Output the (X, Y) coordinate of the center of the cell containing the given text.  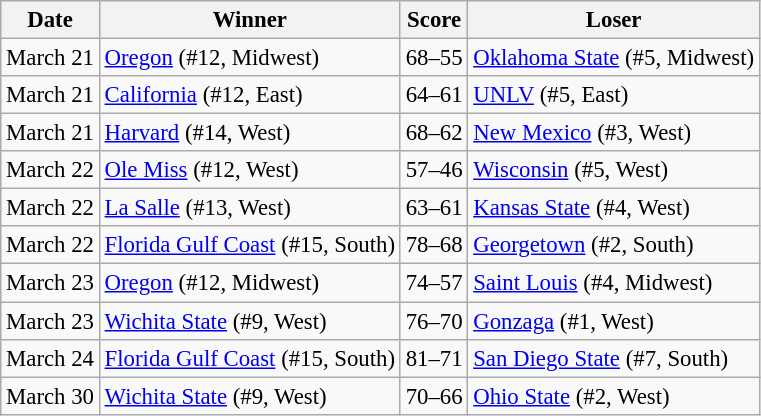
Wisconsin (#5, West) (614, 170)
74–57 (434, 283)
March 30 (50, 396)
63–61 (434, 208)
Ole Miss (#12, West) (250, 170)
68–62 (434, 133)
70–66 (434, 396)
UNLV (#5, East) (614, 95)
76–70 (434, 321)
New Mexico (#3, West) (614, 133)
March 24 (50, 358)
Harvard (#14, West) (250, 133)
Oklahoma State (#5, Midwest) (614, 58)
78–68 (434, 245)
Date (50, 20)
California (#12, East) (250, 95)
68–55 (434, 58)
San Diego State (#7, South) (614, 358)
64–61 (434, 95)
Gonzaga (#1, West) (614, 321)
Georgetown (#2, South) (614, 245)
Score (434, 20)
Kansas State (#4, West) (614, 208)
57–46 (434, 170)
La Salle (#13, West) (250, 208)
Loser (614, 20)
81–71 (434, 358)
Ohio State (#2, West) (614, 396)
Winner (250, 20)
Saint Louis (#4, Midwest) (614, 283)
